For the text-containing cell, return its midpoint in [X, Y] coordinate format. 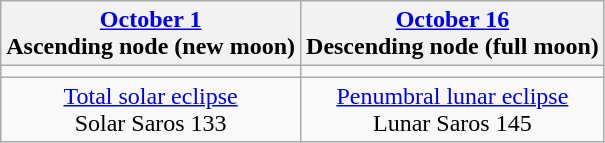
Total solar eclipseSolar Saros 133 [151, 110]
October 16Descending node (full moon) [453, 34]
Penumbral lunar eclipseLunar Saros 145 [453, 110]
October 1Ascending node (new moon) [151, 34]
